Scan for the cell matching the given text and deliver its [X, Y] coordinate at center. 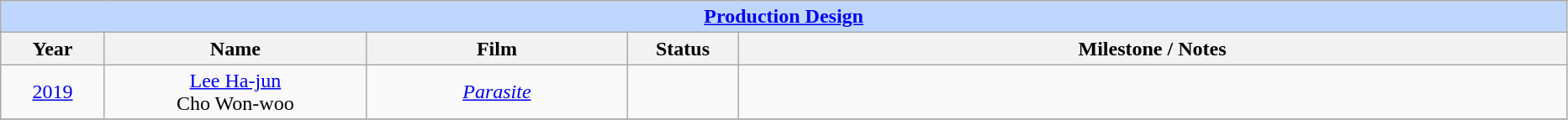
Parasite [496, 92]
Production Design [784, 17]
Name [235, 49]
Film [496, 49]
Status [683, 49]
Year [53, 49]
Milestone / Notes [1153, 49]
Lee Ha-junCho Won-woo [235, 92]
2019 [53, 92]
